Scan for the cell matching the given text and deliver its (X, Y) coordinate at center. 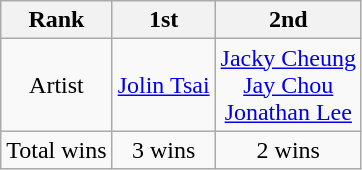
2nd (288, 20)
Total wins (56, 150)
Jacky CheungJay ChouJonathan Lee (288, 85)
Artist (56, 85)
Rank (56, 20)
Jolin Tsai (164, 85)
3 wins (164, 150)
2 wins (288, 150)
1st (164, 20)
